Identify which cell holds the provided text, then report its (X, Y) central coordinate. 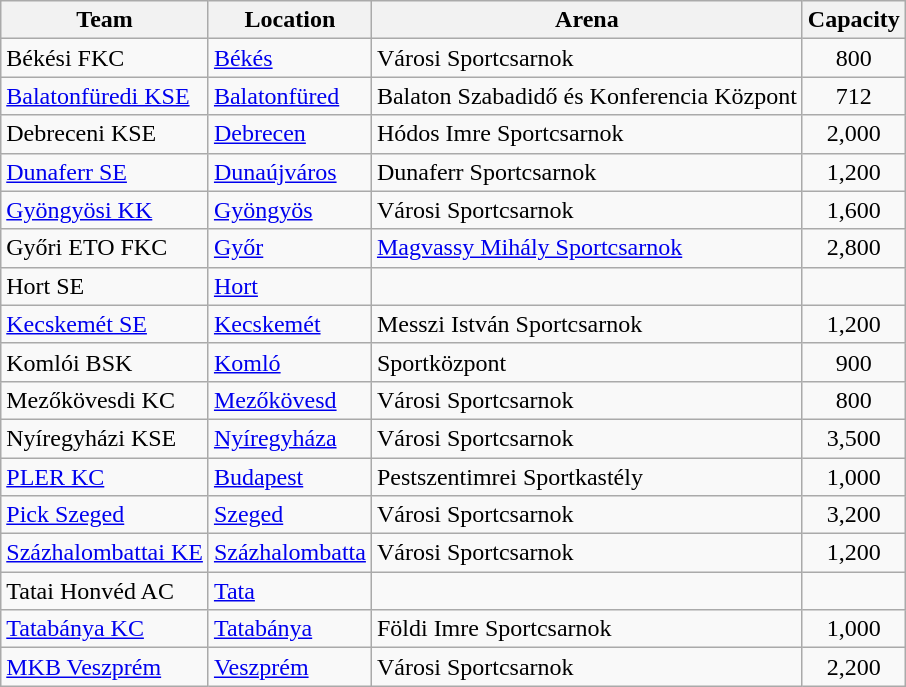
Nyíregyháza (290, 438)
Dunaferr SE (105, 172)
Hódos Imre Sportcsarnok (586, 134)
Magvassy Mihály Sportcsarnok (586, 248)
Arena (586, 20)
2,800 (854, 248)
Kecskemét SE (105, 324)
Százhalombatta (290, 553)
Békés (290, 58)
Százhalombattai KE (105, 553)
Dunaferr Sportcsarnok (586, 172)
Gyöngyös (290, 210)
3,500 (854, 438)
1,600 (854, 210)
712 (854, 96)
Békési FKC (105, 58)
Győr (290, 248)
Debreceni KSE (105, 134)
Tatabánya (290, 629)
Mezőkövesdi KC (105, 400)
Balaton Szabadidő és Konferencia Központ (586, 96)
PLER KC (105, 477)
Dunaújváros (290, 172)
Pick Szeged (105, 515)
Tatai Honvéd AC (105, 591)
Balatonfüredi KSE (105, 96)
Location (290, 20)
Komló (290, 362)
Pestszentimrei Sportkastély (586, 477)
Sportközpont (586, 362)
MKB Veszprém (105, 667)
Tatabánya KC (105, 629)
900 (854, 362)
Komlói BSK (105, 362)
Gyöngyösi KK (105, 210)
2,000 (854, 134)
Kecskemét (290, 324)
Mezőkövesd (290, 400)
Hort (290, 286)
3,200 (854, 515)
Budapest (290, 477)
Team (105, 20)
Nyíregyházi KSE (105, 438)
Messzi István Sportcsarnok (586, 324)
Balatonfüred (290, 96)
Földi Imre Sportcsarnok (586, 629)
Tata (290, 591)
Veszprém (290, 667)
Szeged (290, 515)
2,200 (854, 667)
Győri ETO FKC (105, 248)
Capacity (854, 20)
Hort SE (105, 286)
Debrecen (290, 134)
